Detect which cell encompasses the target text, then output its (x, y) center coordinate. 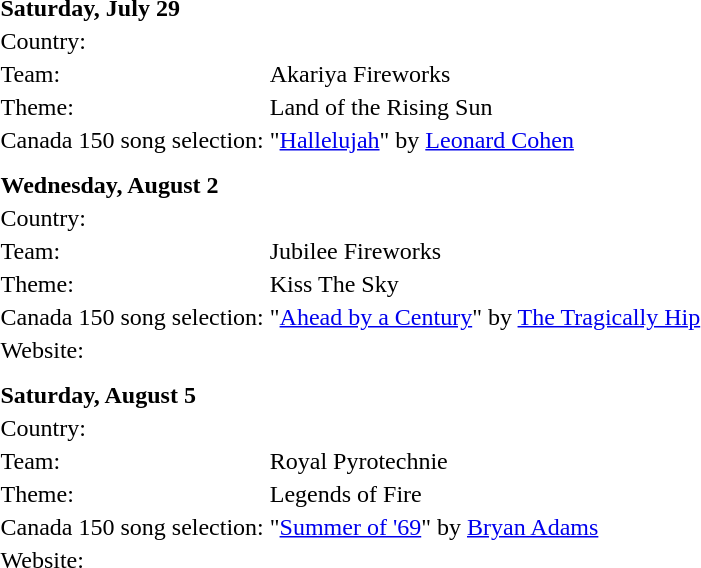
"Ahead by a Century" by The Tragically Hip (484, 317)
Kiss The Sky (484, 284)
Land of the Rising Sun (484, 107)
Akariya Fireworks (484, 74)
"Hallelujah" by Leonard Cohen (484, 140)
Jubilee Fireworks (484, 251)
"Summer of '69" by Bryan Adams (484, 527)
Legends of Fire (484, 494)
Royal Pyrotechnie (484, 461)
